Capture the cell that displays the provided text and extract its (x, y) central coordinate. 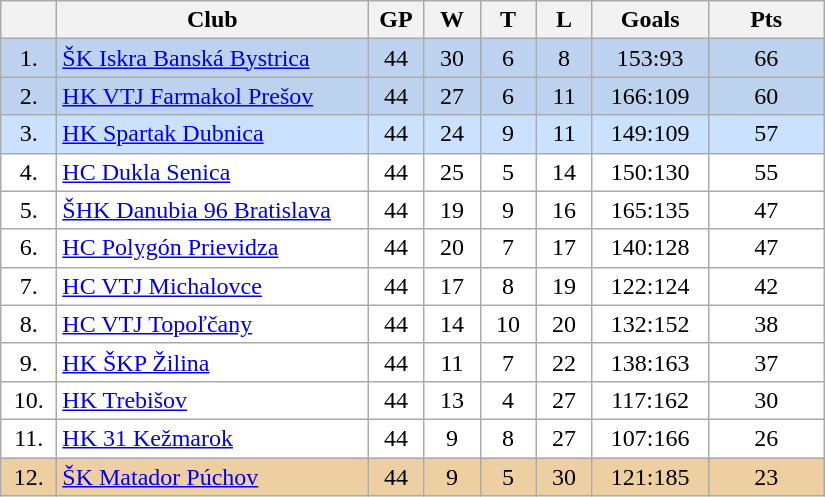
L (564, 20)
Pts (766, 20)
25 (452, 172)
26 (766, 438)
7. (29, 286)
HK 31 Kežmarok (212, 438)
13 (452, 400)
121:185 (650, 477)
149:109 (650, 134)
HK ŠKP Žilina (212, 362)
16 (564, 210)
3. (29, 134)
HC Dukla Senica (212, 172)
GP (396, 20)
2. (29, 96)
Goals (650, 20)
ŠK Matador Púchov (212, 477)
11. (29, 438)
HK Spartak Dubnica (212, 134)
5. (29, 210)
107:166 (650, 438)
10. (29, 400)
60 (766, 96)
HC VTJ Michalovce (212, 286)
166:109 (650, 96)
138:163 (650, 362)
ŠK Iskra Banská Bystrica (212, 58)
12. (29, 477)
42 (766, 286)
117:162 (650, 400)
37 (766, 362)
9. (29, 362)
132:152 (650, 324)
10 (508, 324)
150:130 (650, 172)
ŠHK Danubia 96 Bratislava (212, 210)
24 (452, 134)
8. (29, 324)
122:124 (650, 286)
6. (29, 248)
140:128 (650, 248)
23 (766, 477)
HK VTJ Farmakol Prešov (212, 96)
1. (29, 58)
W (452, 20)
HK Trebišov (212, 400)
153:93 (650, 58)
22 (564, 362)
66 (766, 58)
T (508, 20)
38 (766, 324)
57 (766, 134)
4. (29, 172)
165:135 (650, 210)
55 (766, 172)
Club (212, 20)
HC Polygón Prievidza (212, 248)
4 (508, 400)
HC VTJ Topoľčany (212, 324)
